Search for the cell housing the specified text and yield its [X, Y] center coordinate. 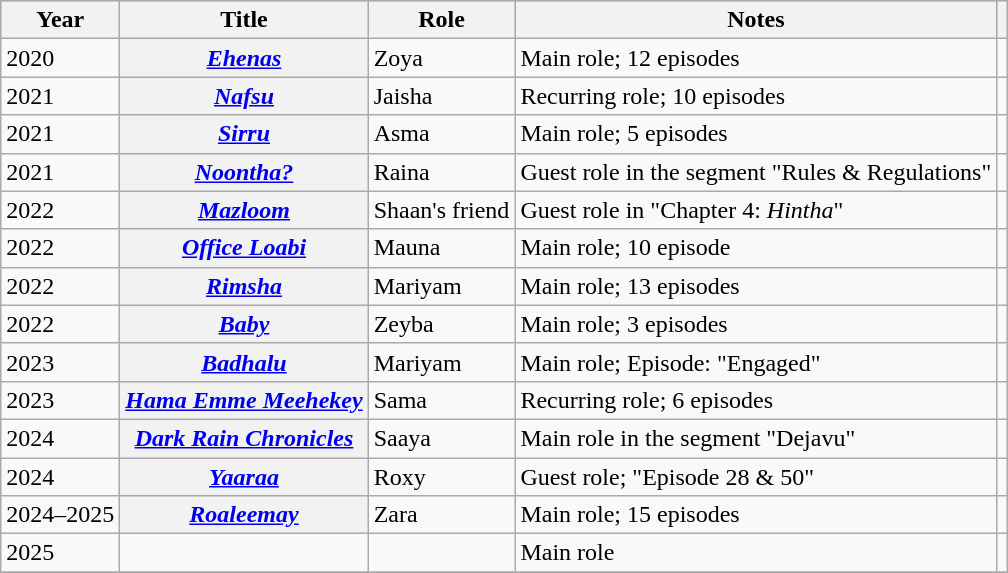
Sama [442, 400]
Asma [442, 134]
Main role; 15 episodes [756, 515]
Dark Rain Chronicles [244, 438]
Title [244, 20]
Jaisha [442, 96]
Notes [756, 20]
2025 [60, 553]
Guest role in the segment "Rules & Regulations" [756, 172]
Main role; 13 episodes [756, 286]
Nafsu [244, 96]
Rimsha [244, 286]
Main role in the segment "Dejavu" [756, 438]
Roaleemay [244, 515]
2024–2025 [60, 515]
Main role; Episode: "Engaged" [756, 362]
Hama Emme Meehekey [244, 400]
Baby [244, 324]
Mauna [442, 248]
Main role; 10 episode [756, 248]
Office Loabi [244, 248]
Raina [442, 172]
Main role [756, 553]
Main role; 12 episodes [756, 58]
Role [442, 20]
Sirru [244, 134]
Ehenas [244, 58]
Guest role in "Chapter 4: Hintha" [756, 210]
Zoya [442, 58]
Recurring role; 6 episodes [756, 400]
Zara [442, 515]
Recurring role; 10 episodes [756, 96]
Guest role; "Episode 28 & 50" [756, 477]
Noontha? [244, 172]
Roxy [442, 477]
2020 [60, 58]
Shaan's friend [442, 210]
Main role; 3 episodes [756, 324]
Saaya [442, 438]
Badhalu [244, 362]
Main role; 5 episodes [756, 134]
Mazloom [244, 210]
Yaaraa [244, 477]
Year [60, 20]
Zeyba [442, 324]
